Locate the cell with the specified text and output its [x, y] center coordinate. 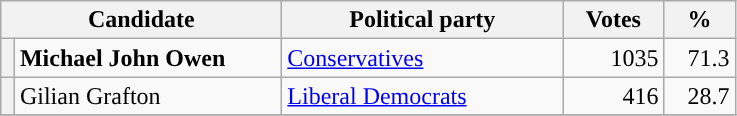
% [700, 20]
Candidate [142, 20]
Political party [422, 20]
Votes [614, 20]
Conservatives [422, 58]
Gilian Grafton [148, 96]
1035 [614, 58]
Liberal Democrats [422, 96]
416 [614, 96]
28.7 [700, 96]
Michael John Owen [148, 58]
71.3 [700, 58]
